Return the (X, Y) coordinate for the center point of the cell that contains the specified text.  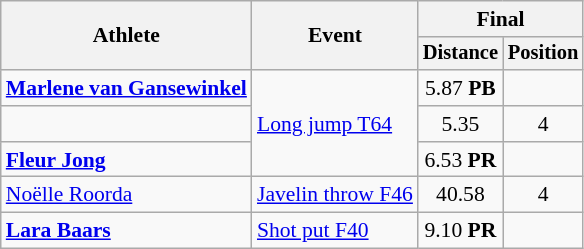
Javelin throw F46 (335, 195)
Position (543, 54)
Fleur Jong (126, 160)
Shot put F40 (335, 231)
40.58 (460, 195)
Lara Baars (126, 231)
9.10 PR (460, 231)
5.87 PB (460, 88)
Athlete (126, 36)
Marlene van Gansewinkel (126, 88)
Long jump T64 (335, 124)
Event (335, 36)
6.53 PR (460, 160)
Noëlle Roorda (126, 195)
5.35 (460, 124)
Final (500, 19)
Distance (460, 54)
